Return [x, y] of the center of cell containing provided text 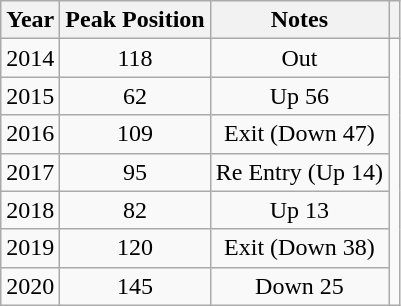
2020 [30, 286]
82 [135, 210]
120 [135, 248]
Notes [299, 20]
Peak Position [135, 20]
62 [135, 96]
Out [299, 58]
95 [135, 172]
145 [135, 286]
Up 13 [299, 210]
2019 [30, 248]
Exit (Down 38) [299, 248]
118 [135, 58]
2017 [30, 172]
Up 56 [299, 96]
Re Entry (Up 14) [299, 172]
109 [135, 134]
2018 [30, 210]
Down 25 [299, 286]
2014 [30, 58]
Year [30, 20]
Exit (Down 47) [299, 134]
2016 [30, 134]
2015 [30, 96]
